Scan for the cell matching the given text and deliver its (X, Y) coordinate at center. 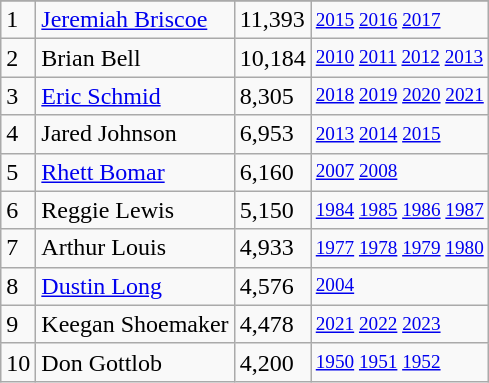
4,933 (272, 248)
4,200 (272, 362)
Brian Bell (135, 58)
2013 2014 2015 (400, 134)
6,160 (272, 172)
9 (18, 324)
5 (18, 172)
Jeremiah Briscoe (135, 20)
3 (18, 96)
2021 2022 2023 (400, 324)
10,184 (272, 58)
2 (18, 58)
Jared Johnson (135, 134)
2007 2008 (400, 172)
7 (18, 248)
2018 2019 2020 2021 (400, 96)
Arthur Louis (135, 248)
1950 1951 1952 (400, 362)
Eric Schmid (135, 96)
2004 (400, 286)
10 (18, 362)
Reggie Lewis (135, 210)
2010 2011 2012 2013 (400, 58)
4,478 (272, 324)
Keegan Shoemaker (135, 324)
Don Gottlob (135, 362)
4 (18, 134)
1 (18, 20)
8,305 (272, 96)
2015 2016 2017 (400, 20)
6,953 (272, 134)
4,576 (272, 286)
8 (18, 286)
11,393 (272, 20)
Rhett Bomar (135, 172)
1977 1978 1979 1980 (400, 248)
5,150 (272, 210)
6 (18, 210)
Dustin Long (135, 286)
1984 1985 1986 1987 (400, 210)
